Identify which cell holds the provided text, then report its (x, y) central coordinate. 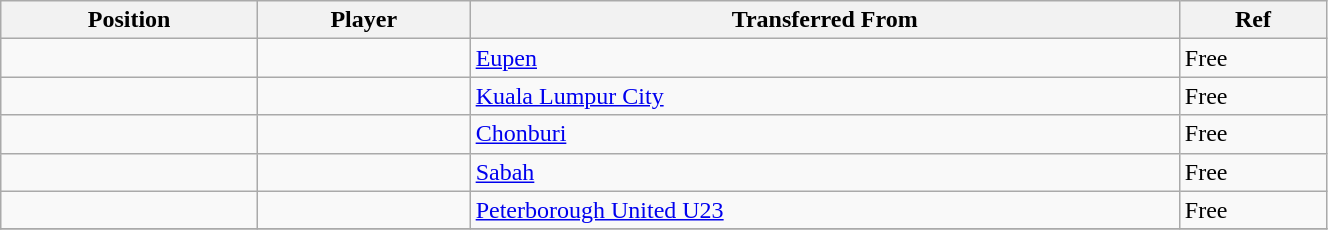
Position (130, 20)
Eupen (824, 58)
Sabah (824, 172)
Chonburi (824, 134)
Player (364, 20)
Peterborough United U23 (824, 210)
Ref (1252, 20)
Transferred From (824, 20)
Kuala Lumpur City (824, 96)
